Extract the (X, Y) coordinate from the center of the cell holding the provided text.  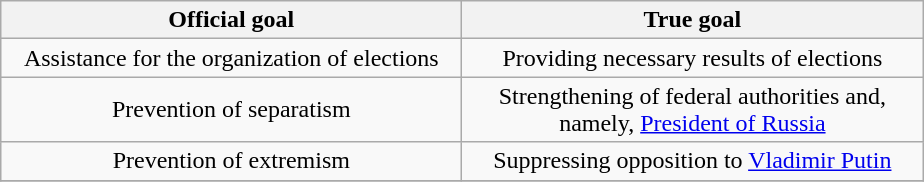
Prevention of separatism (232, 110)
Strengthening of federal authorities and, namely, President of Russia (692, 110)
Providing necessary results of elections (692, 58)
Official goal (232, 20)
True goal (692, 20)
Assistance for the organization of elections (232, 58)
Suppressing opposition to Vladimir Putin (692, 161)
Prevention of extremism (232, 161)
